Determine the [X, Y] coordinate at the center of the cell enclosing the given text.  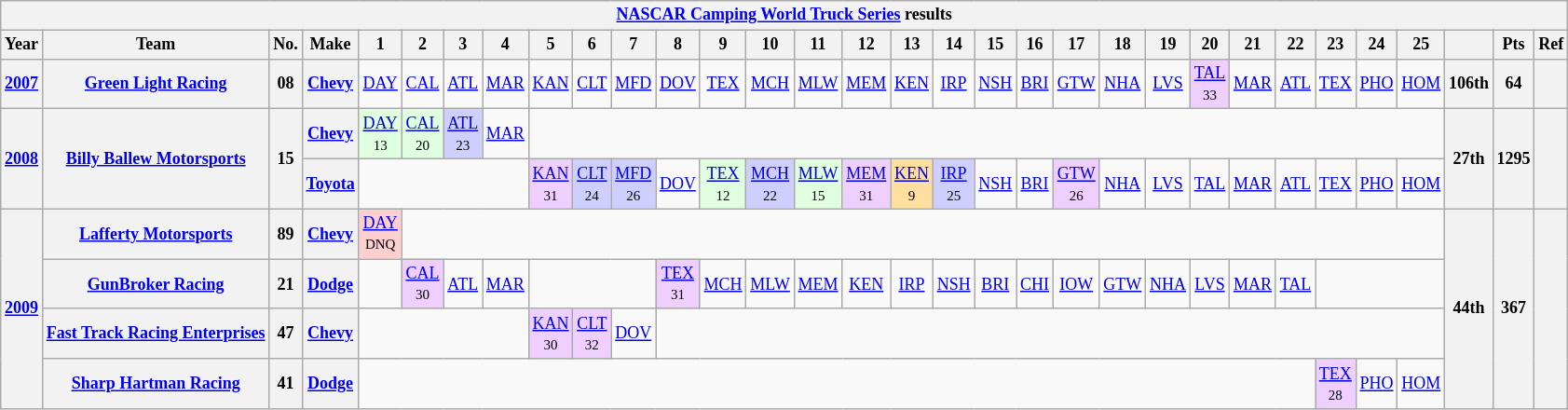
MLW15 [818, 184]
41 [285, 384]
TEX28 [1336, 384]
2009 [22, 309]
CAL20 [423, 134]
Billy Ballew Motorsports [155, 158]
5 [551, 45]
3 [463, 45]
CLT [593, 84]
2008 [22, 158]
Sharp Hartman Racing [155, 384]
22 [1295, 45]
TEX31 [678, 284]
ATL23 [463, 134]
MFD [634, 84]
Pts [1513, 45]
19 [1168, 45]
08 [285, 84]
MEM31 [866, 184]
14 [954, 45]
TAL33 [1209, 84]
23 [1336, 45]
Ref [1551, 45]
MFD26 [634, 184]
12 [866, 45]
2 [423, 45]
CAL30 [423, 284]
Toyota [330, 184]
MCH22 [770, 184]
25 [1422, 45]
17 [1076, 45]
CLT32 [593, 334]
18 [1123, 45]
2007 [22, 84]
4 [506, 45]
GTW26 [1076, 184]
8 [678, 45]
Green Light Racing [155, 84]
Team [155, 45]
KAN [551, 84]
13 [912, 45]
Make [330, 45]
10 [770, 45]
24 [1377, 45]
KAN30 [551, 334]
CAL [423, 84]
6 [593, 45]
TEX12 [723, 184]
47 [285, 334]
11 [818, 45]
IRP25 [954, 184]
KEN9 [912, 184]
KAN31 [551, 184]
IOW [1076, 284]
27th [1469, 158]
106th [1469, 84]
CLT24 [593, 184]
Lafferty Motorsports [155, 234]
DAY [380, 84]
NASCAR Camping World Truck Series results [784, 15]
9 [723, 45]
89 [285, 234]
Year [22, 45]
No. [285, 45]
1295 [1513, 158]
CHI [1035, 284]
GunBroker Racing [155, 284]
367 [1513, 309]
DAY13 [380, 134]
DAYDNQ [380, 234]
64 [1513, 84]
16 [1035, 45]
44th [1469, 309]
1 [380, 45]
Fast Track Racing Enterprises [155, 334]
7 [634, 45]
20 [1209, 45]
